Determine the [X, Y] coordinate at the center of the cell enclosing the given text.  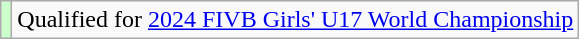
Qualified for 2024 FIVB Girls' U17 World Championship [296, 20]
